Determine the (X, Y) coordinate at the center of the cell enclosing the given text.  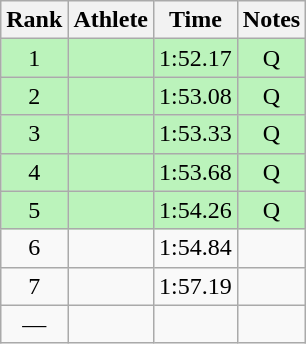
Time (196, 20)
3 (34, 134)
1:53.08 (196, 96)
1:54.84 (196, 248)
1:53.33 (196, 134)
— (34, 324)
Notes (271, 20)
1:57.19 (196, 286)
2 (34, 96)
1 (34, 58)
Rank (34, 20)
4 (34, 172)
1:52.17 (196, 58)
7 (34, 286)
1:54.26 (196, 210)
5 (34, 210)
1:53.68 (196, 172)
6 (34, 248)
Athlete (111, 20)
